Pinpoint the cell where the given text exists, returning its (X, Y) midpoint coordinate. 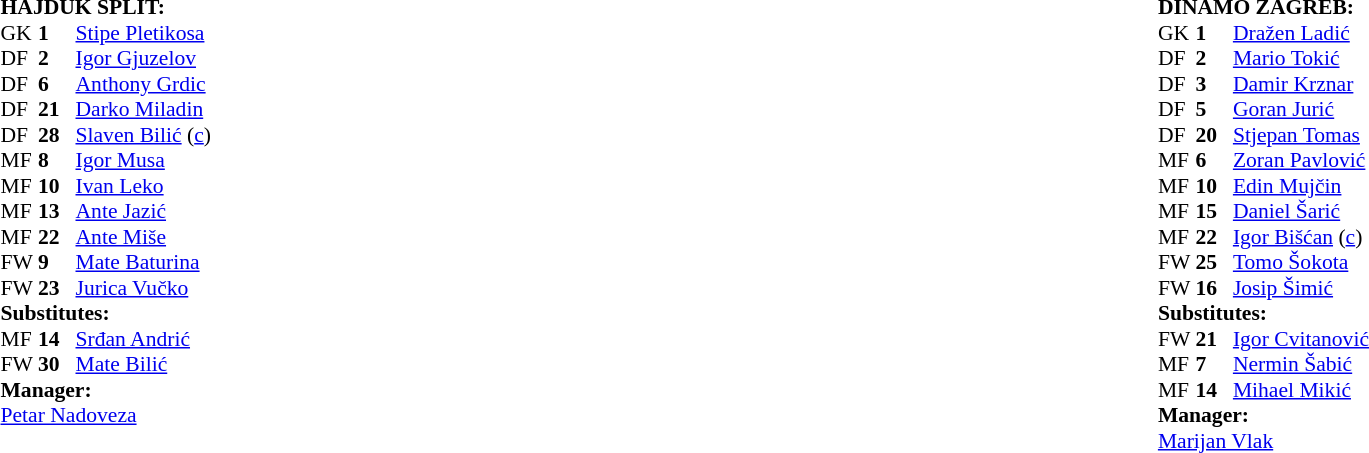
8 (57, 161)
Stipe Pletikosa (177, 33)
30 (57, 365)
Slaven Bilić (c) (177, 135)
20 (1214, 135)
Anthony Grdic (177, 84)
3 (1214, 84)
Ante Miše (177, 237)
9 (57, 263)
16 (1214, 288)
25 (1214, 263)
Mate Bilić (177, 365)
Substitutes: (139, 313)
28 (57, 135)
Jurica Vučko (177, 288)
Igor Musa (177, 161)
7 (1214, 365)
Srđan Andrić (177, 339)
13 (57, 211)
23 (57, 288)
Mate Baturina (177, 263)
5 (1214, 109)
Manager: (139, 390)
15 (1214, 211)
Ante Jazić (177, 211)
Igor Gjuzelov (177, 59)
Darko Miladin (177, 109)
Petar Nadoveza (139, 415)
Ivan Leko (177, 186)
